Search for the cell housing the specified text and yield its [x, y] center coordinate. 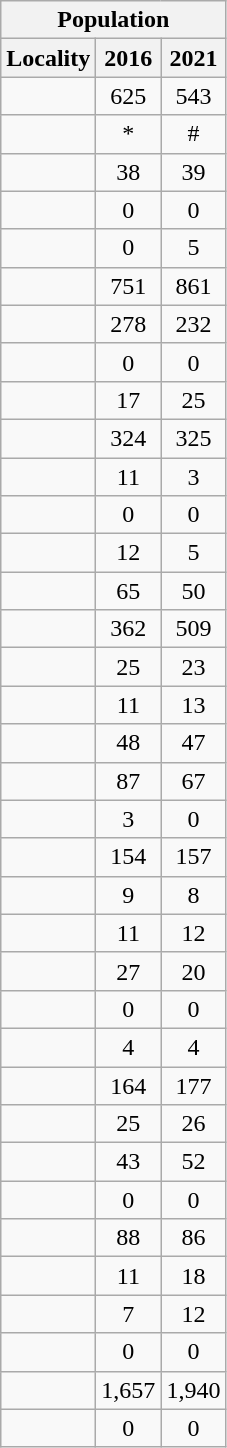
362 [128, 629]
20 [194, 971]
157 [194, 857]
17 [128, 400]
65 [128, 591]
86 [194, 1238]
154 [128, 857]
* [128, 134]
38 [128, 172]
1,657 [128, 1390]
232 [194, 324]
9 [128, 895]
278 [128, 324]
# [194, 134]
Locality [48, 58]
47 [194, 743]
27 [128, 971]
8 [194, 895]
13 [194, 705]
164 [128, 1085]
2016 [128, 58]
751 [128, 286]
7 [128, 1314]
26 [194, 1124]
625 [128, 96]
1,940 [194, 1390]
509 [194, 629]
50 [194, 591]
88 [128, 1238]
325 [194, 438]
2021 [194, 58]
48 [128, 743]
23 [194, 667]
177 [194, 1085]
861 [194, 286]
43 [128, 1162]
324 [128, 438]
87 [128, 781]
Population [114, 20]
52 [194, 1162]
67 [194, 781]
543 [194, 96]
39 [194, 172]
18 [194, 1276]
